Pinpoint the cell where the given text exists, returning its [x, y] midpoint coordinate. 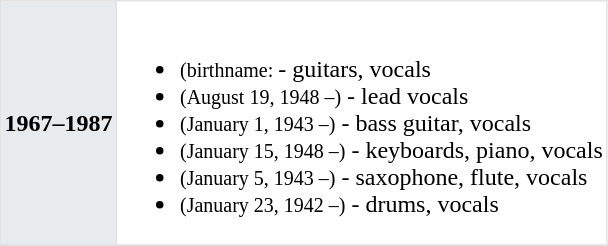
1967–1987 [59, 123]
